Detect which cell encompasses the target text, then output its (x, y) center coordinate. 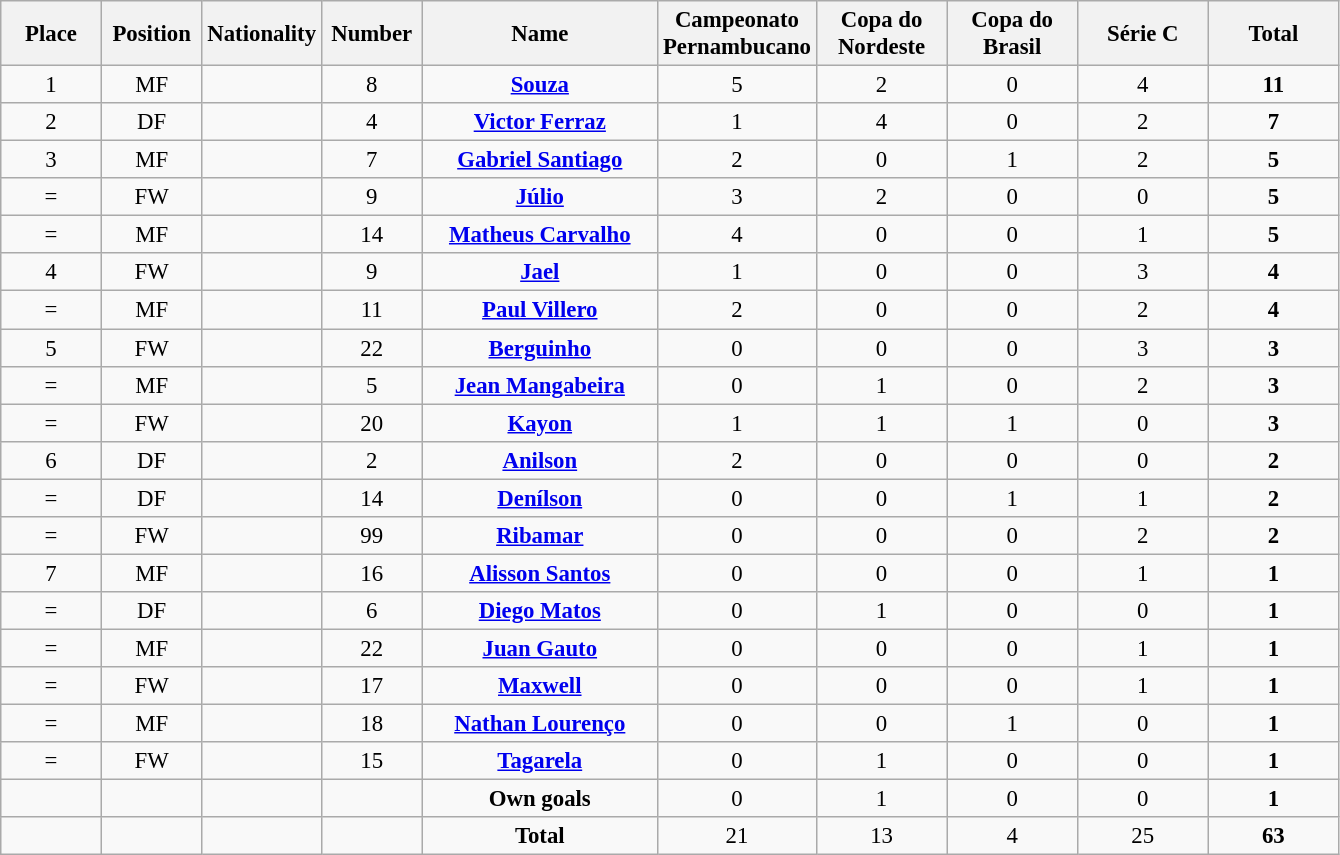
Kayon (540, 423)
25 (1142, 836)
Jean Mangabeira (540, 385)
Copa do Brasil (1012, 34)
Souza (540, 85)
Position (152, 34)
63 (1274, 836)
Own goals (540, 799)
Denílson (540, 498)
Série C (1142, 34)
8 (372, 85)
18 (372, 724)
Victor Ferraz (540, 122)
Ribamar (540, 536)
Gabriel Santiago (540, 160)
Copa do Nordeste (882, 34)
17 (372, 686)
16 (372, 573)
Tagarela (540, 761)
Berguinho (540, 348)
Alisson Santos (540, 573)
99 (372, 536)
Paul Villero (540, 310)
Name (540, 34)
Number (372, 34)
20 (372, 423)
15 (372, 761)
Nathan Lourenço (540, 724)
Campeonato Pernambucano (738, 34)
Júlio (540, 197)
Matheus Carvalho (540, 235)
Diego Matos (540, 611)
Place (52, 34)
Jael (540, 273)
21 (738, 836)
Juan Gauto (540, 648)
Anilson (540, 460)
13 (882, 836)
Nationality (262, 34)
Maxwell (540, 686)
